Locate the cell with the specified text and output its (x, y) center coordinate. 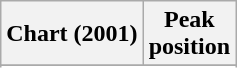
Chart (2001) (72, 34)
Peakposition (189, 34)
